Identify which cell holds the provided text, then report its (X, Y) central coordinate. 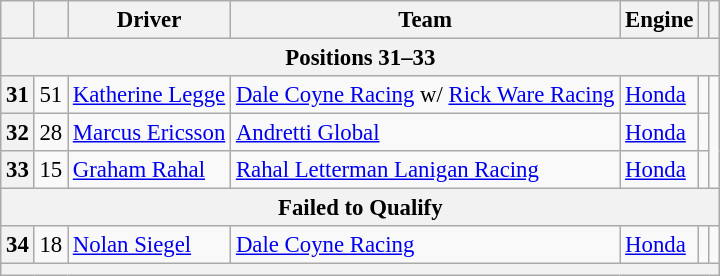
Failed to Qualify (360, 208)
Engine (660, 20)
Andretti Global (426, 133)
51 (50, 95)
Positions 31–33 (360, 58)
28 (50, 133)
Team (426, 20)
Dale Coyne Racing (426, 245)
31 (18, 95)
Graham Rahal (150, 170)
Marcus Ericsson (150, 133)
Nolan Siegel (150, 245)
Katherine Legge (150, 95)
15 (50, 170)
Driver (150, 20)
33 (18, 170)
34 (18, 245)
32 (18, 133)
Rahal Letterman Lanigan Racing (426, 170)
Dale Coyne Racing w/ Rick Ware Racing (426, 95)
18 (50, 245)
